From the cell containing the given text, extract its center point as (x, y) coordinate. 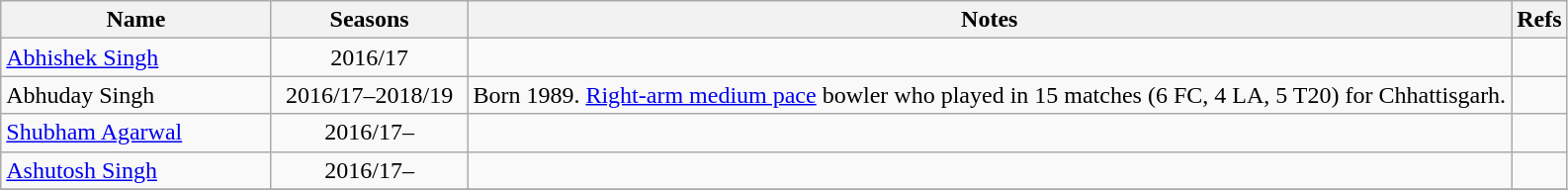
Refs (1539, 20)
2016/17–2018/19 (370, 95)
Notes (990, 20)
Born 1989. Right-arm medium pace bowler who played in 15 matches (6 FC, 4 LA, 5 T20) for Chhattisgarh. (990, 95)
2016/17 (370, 57)
Name (136, 20)
Abhishek Singh (136, 57)
Shubham Agarwal (136, 133)
Abhuday Singh (136, 95)
Seasons (370, 20)
Ashutosh Singh (136, 170)
